Locate the cell with the specified text and output its [X, Y] center coordinate. 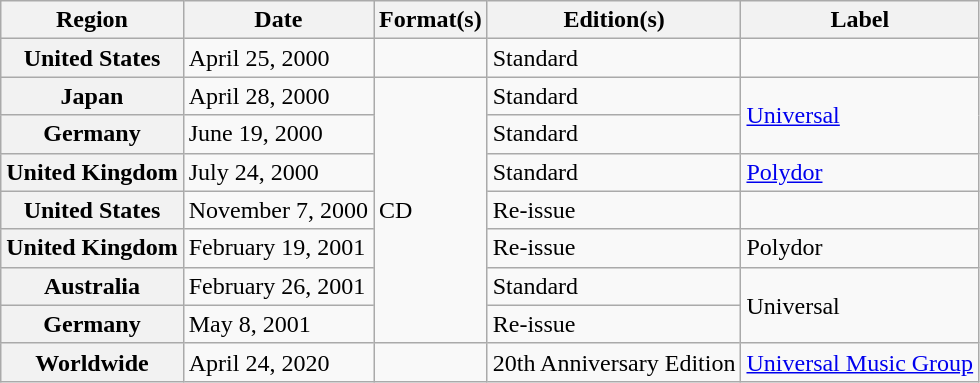
May 8, 2001 [278, 324]
July 24, 2000 [278, 172]
20th Anniversary Edition [614, 362]
Japan [92, 96]
Label [860, 20]
June 19, 2000 [278, 134]
Universal Music Group [860, 362]
Format(s) [431, 20]
November 7, 2000 [278, 210]
April 28, 2000 [278, 96]
Australia [92, 286]
Region [92, 20]
Worldwide [92, 362]
February 19, 2001 [278, 248]
April 24, 2020 [278, 362]
April 25, 2000 [278, 58]
CD [431, 210]
February 26, 2001 [278, 286]
Date [278, 20]
Edition(s) [614, 20]
